From the cell containing the given text, extract its center point as [x, y] coordinate. 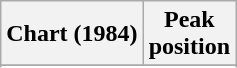
Peakposition [189, 34]
Chart (1984) [72, 34]
